Find where the given text appears and provide that cell's center as [x, y] coordinate. 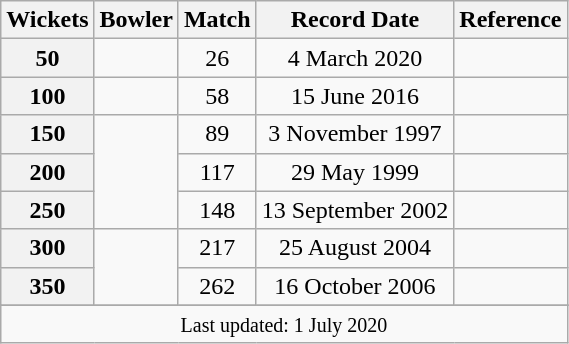
350 [48, 286]
262 [217, 286]
100 [48, 96]
300 [48, 248]
3 November 1997 [355, 134]
29 May 1999 [355, 172]
Record Date [355, 20]
Bowler [136, 20]
Wickets [48, 20]
25 August 2004 [355, 248]
58 [217, 96]
250 [48, 210]
150 [48, 134]
89 [217, 134]
26 [217, 58]
148 [217, 210]
217 [217, 248]
16 October 2006 [355, 286]
50 [48, 58]
4 March 2020 [355, 58]
Last updated: 1 July 2020 [284, 324]
Reference [510, 20]
117 [217, 172]
Match [217, 20]
15 June 2016 [355, 96]
200 [48, 172]
13 September 2002 [355, 210]
